Pinpoint the cell where the given text exists, returning its (x, y) midpoint coordinate. 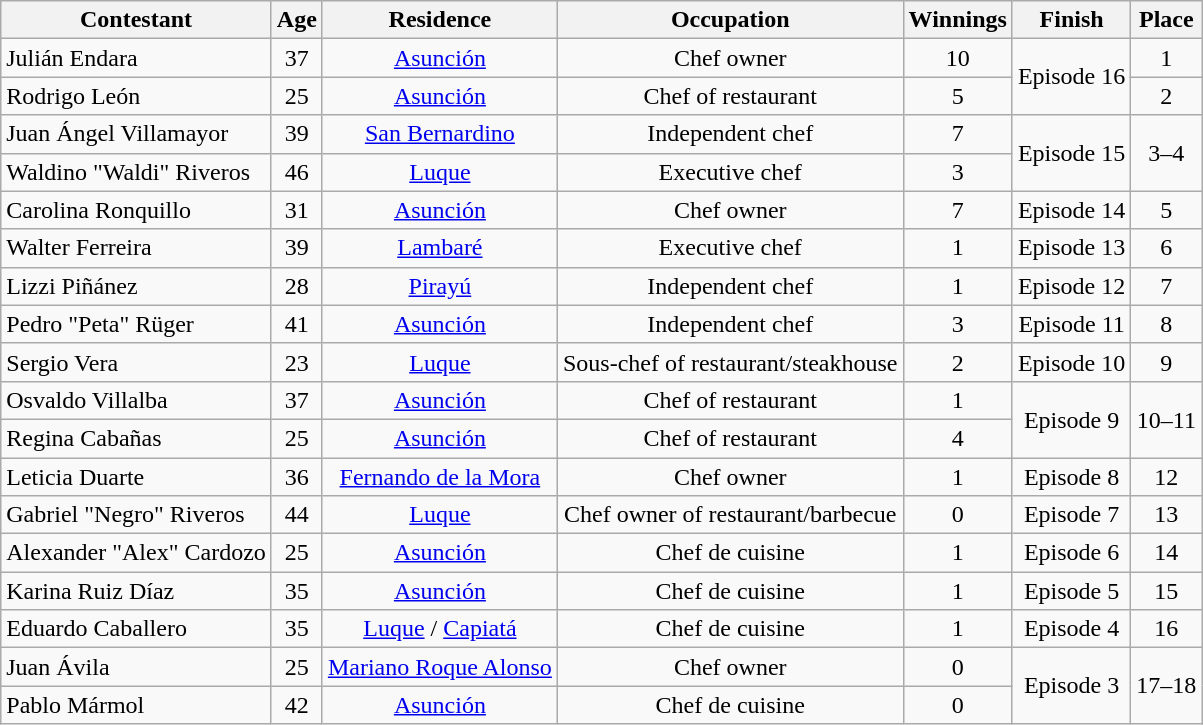
Juan Ávila (136, 667)
Episode 13 (1071, 248)
Juan Ángel Villamayor (136, 134)
Residence (440, 20)
9 (1166, 362)
Alexander "Alex" Cardozo (136, 553)
14 (1166, 553)
Eduardo Caballero (136, 629)
Walter Ferreira (136, 248)
Karina Ruiz Díaz (136, 591)
41 (296, 324)
15 (1166, 591)
Pedro "Peta" Rüger (136, 324)
23 (296, 362)
42 (296, 705)
Rodrigo León (136, 96)
12 (1166, 477)
36 (296, 477)
Winnings (958, 20)
Osvaldo Villalba (136, 400)
Place (1166, 20)
Sergio Vera (136, 362)
17–18 (1166, 686)
Pirayú (440, 286)
Episode 8 (1071, 477)
Fernando de la Mora (440, 477)
Episode 16 (1071, 77)
Episode 3 (1071, 686)
3–4 (1166, 153)
10 (958, 58)
Episode 10 (1071, 362)
Episode 6 (1071, 553)
Lizzi Piñánez (136, 286)
16 (1166, 629)
Contestant (136, 20)
Episode 4 (1071, 629)
Episode 11 (1071, 324)
Julián Endara (136, 58)
Regina Cabañas (136, 438)
44 (296, 515)
Episode 7 (1071, 515)
31 (296, 210)
6 (1166, 248)
Episode 15 (1071, 153)
Age (296, 20)
46 (296, 172)
Leticia Duarte (136, 477)
Finish (1071, 20)
4 (958, 438)
Sous-chef of restaurant/steakhouse (730, 362)
San Bernardino (440, 134)
Occupation (730, 20)
Episode 9 (1071, 419)
8 (1166, 324)
13 (1166, 515)
Episode 5 (1071, 591)
Luque / Capiatá (440, 629)
Mariano Roque Alonso (440, 667)
28 (296, 286)
Lambaré (440, 248)
Carolina Ronquillo (136, 210)
Waldino "Waldi" Riveros (136, 172)
10–11 (1166, 419)
Episode 14 (1071, 210)
Chef owner of restaurant/barbecue (730, 515)
Episode 12 (1071, 286)
Pablo Mármol (136, 705)
Gabriel "Negro" Riveros (136, 515)
